Detect which cell encompasses the target text, then output its (x, y) center coordinate. 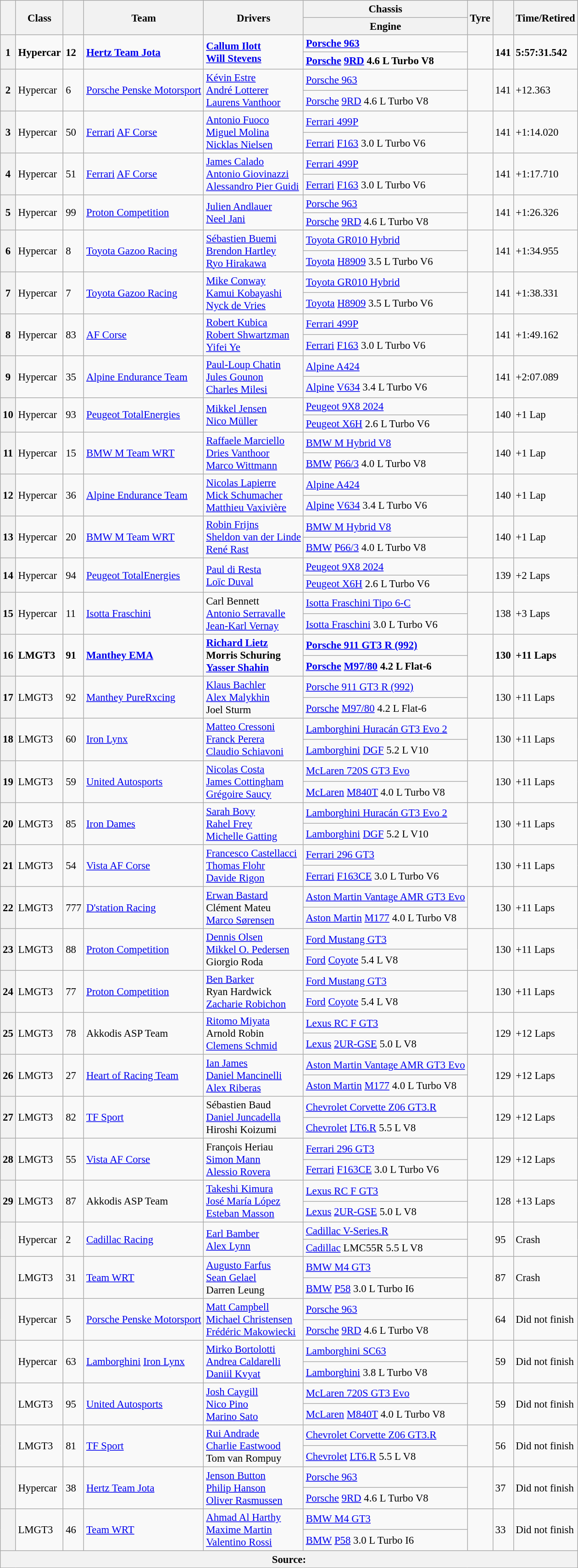
33 (503, 1529)
+1:17.710 (545, 174)
Source: (289, 1559)
10 (8, 415)
Cadillac Racing (144, 1239)
AF Corse (144, 335)
Heart of Racing Team (144, 1075)
63 (73, 1362)
128 (503, 1201)
+12.363 (545, 90)
38 (73, 1488)
9 (8, 377)
99 (73, 213)
Ahmad Al Harthy Maxime Martin Valentino Rossi (253, 1529)
Matteo Cressoni Franck Perera Claudio Schiavoni (253, 740)
James Calado Antonio Giovinazzi Alessandro Pier Guidi (253, 174)
Robert Kubica Robert Shwartzman Yifei Ye (253, 335)
Cadillac LMC55R 5.5 L V8 (385, 1248)
35 (73, 377)
29 (8, 1201)
Lamborghini SC63 (385, 1351)
85 (73, 824)
+1:14.020 (545, 132)
18 (8, 740)
777 (73, 908)
Takeshi Kimura José María López Esteban Masson (253, 1201)
22 (8, 908)
28 (8, 1160)
Sarah Bovy Rahel Frey Michelle Gatting (253, 824)
Engine (385, 27)
5:57:31.542 (545, 52)
Drivers (253, 17)
Iron Lynx (144, 740)
Isotta Fraschini 3.0 L Turbo V6 (385, 624)
Nicolas Costa James Cottingham Grégoire Saucy (253, 781)
Jenson Button Philip Hanson Oliver Rasmussen (253, 1488)
Erwan Bastard Clément Mateu Marco Sørensen (253, 908)
Richard Lietz Morris Schuring Yasser Shahin (253, 655)
+2:07.089 (545, 377)
Class (39, 17)
23 (8, 950)
77 (73, 991)
Augusto Farfus Sean Gelael Darren Leung (253, 1278)
Cadillac V-Series.R (385, 1231)
Paul di Resta Loïc Duval (253, 576)
Team (144, 17)
26 (8, 1075)
Manthey EMA (144, 655)
50 (73, 132)
Robin Frijns Sheldon van der Linde René Rast (253, 537)
13 (8, 537)
Mirko Bortolotti Andrea Caldarelli Daniil Kvyat (253, 1362)
Julien Andlauer Neel Jani (253, 213)
Iron Dames (144, 824)
Earl Bamber Alex Lynn (253, 1239)
Dennis Olsen Mikkel O. Pedersen Giorgio Roda (253, 950)
54 (73, 865)
92 (73, 698)
88 (73, 950)
3 (8, 132)
+1:34.955 (545, 251)
64 (503, 1320)
56 (503, 1446)
31 (73, 1278)
D'station Racing (144, 908)
14 (8, 576)
24 (8, 991)
+1:26.326 (545, 213)
Kévin Estre André Lotterer Laurens Vanthoor (253, 90)
Paul-Loup Chatin Jules Gounon Charles Milesi (253, 377)
Mikkel Jensen Nico Müller (253, 415)
Antonio Fuoco Miguel Molina Nicklas Nielsen (253, 132)
Tyre (480, 17)
21 (8, 865)
37 (503, 1488)
139 (503, 576)
+2 Laps (545, 576)
Rui Andrade Charlie Eastwood Tom van Rompuy (253, 1446)
60 (73, 740)
+13 Laps (545, 1201)
51 (73, 174)
81 (73, 1446)
Isotta Fraschini (144, 614)
Klaus Bachler Alex Malykhin Joel Sturm (253, 698)
Francesco Castellacci Thomas Flohr Davide Rigon (253, 865)
Ben Barker Ryan Hardwick Zacharie Robichon (253, 991)
Matt Campbell Michael Christensen Frédéric Makowiecki (253, 1320)
François Heriau Simon Mann Alessio Rovera (253, 1160)
Isotta Fraschini Tipo 6-C (385, 603)
1 (8, 52)
Manthey PureRxcing (144, 698)
+1:49.162 (545, 335)
4 (8, 174)
55 (73, 1160)
Carl Bennett Antonio Serravalle Jean-Karl Vernay (253, 614)
94 (73, 576)
Raffaele Marciello Dries Vanthoor Marco Wittmann (253, 453)
Lamborghini Iron Lynx (144, 1362)
+3 Laps (545, 614)
78 (73, 1034)
Sébastien Baud Daniel Juncadella Hiroshi Koizumi (253, 1117)
Time/Retired (545, 17)
Ian James Daniel Mancinelli Alex Riberas (253, 1075)
+1:38.331 (545, 293)
Callum Ilott Will Stevens (253, 52)
36 (73, 495)
16 (8, 655)
Josh Caygill Nico Pino Marino Sato (253, 1404)
Chassis (385, 9)
83 (73, 335)
Sébastien Buemi Brendon Hartley Ryo Hirakawa (253, 251)
Ritomo Miyata Arnold Robin Clemens Schmid (253, 1034)
93 (73, 415)
17 (8, 698)
19 (8, 781)
46 (73, 1529)
82 (73, 1117)
Lamborghini 3.8 L Turbo V8 (385, 1372)
Nicolas Lapierre Mick Schumacher Matthieu Vaxivière (253, 495)
91 (73, 655)
Mike Conway Kamui Kobayashi Nyck de Vries (253, 293)
138 (503, 614)
25 (8, 1034)
